Return the [X, Y] coordinate for the center point of the cell that contains the specified text.  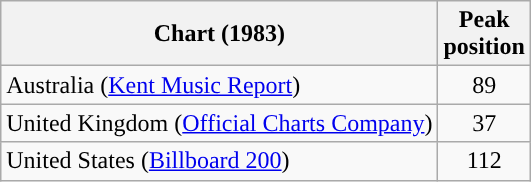
112 [484, 161]
Peakposition [484, 34]
United Kingdom (Official Charts Company) [220, 123]
United States (Billboard 200) [220, 161]
37 [484, 123]
Chart (1983) [220, 34]
89 [484, 85]
Australia (Kent Music Report) [220, 85]
